Detect which cell encompasses the target text, then output its (x, y) center coordinate. 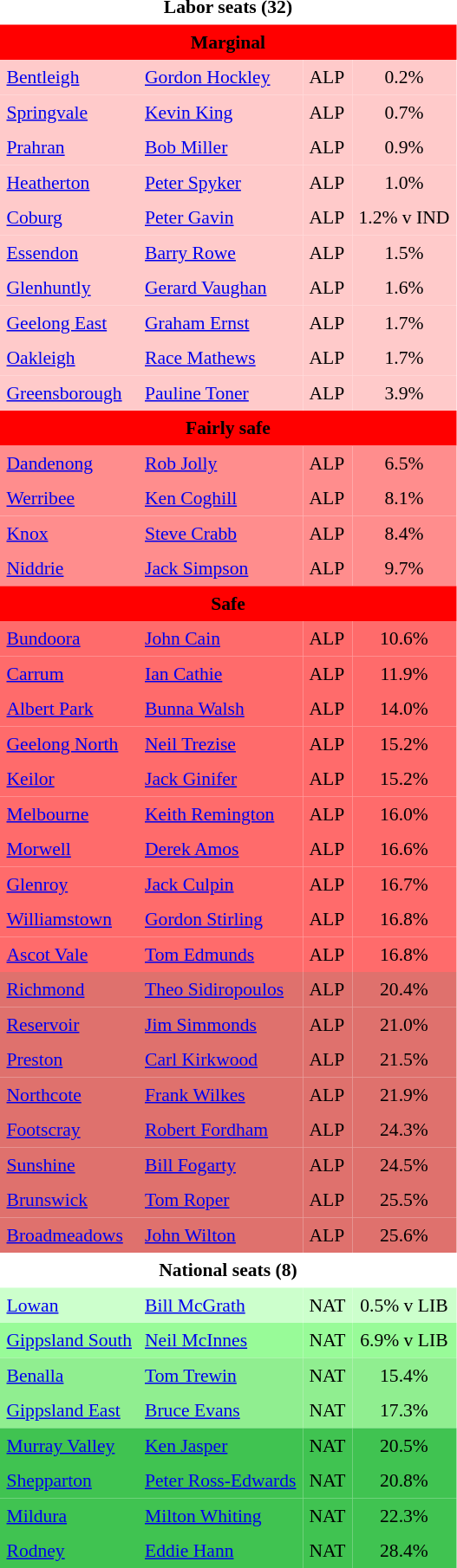
21.9% (404, 1094)
Knox (69, 533)
16.0% (404, 813)
Footscray (69, 1130)
Marginal (228, 42)
6.5% (404, 463)
Safe (228, 603)
Neil Trezise (220, 743)
Geelong East (69, 322)
Frank Wilkes (220, 1094)
8.4% (404, 533)
Graham Ernst (220, 322)
Keith Remington (220, 813)
Benalla (69, 1375)
Race Mathews (220, 358)
Northcote (69, 1094)
Gerard Vaughan (220, 288)
Richmond (69, 989)
10.6% (404, 638)
Jack Simpson (220, 568)
Murray Valley (69, 1445)
0.2% (404, 77)
Neil McInnes (220, 1340)
0.7% (404, 112)
24.3% (404, 1130)
Bob Miller (220, 147)
John Wilton (220, 1234)
14.0% (404, 709)
16.6% (404, 849)
Theo Sidiropoulos (220, 989)
Pauline Toner (220, 392)
Tom Roper (220, 1200)
8.1% (404, 498)
Milton Whiting (220, 1515)
Williamstown (69, 919)
Geelong North (69, 743)
0.9% (404, 147)
6.9% v LIB (404, 1340)
17.3% (404, 1410)
16.7% (404, 884)
Gordon Hockley (220, 77)
Rodney (69, 1551)
Jim Simmonds (220, 1024)
Broadmeadows (69, 1234)
Bill McGrath (220, 1305)
Robert Fordham (220, 1130)
Prahran (69, 147)
Brunswick (69, 1200)
Jack Culpin (220, 884)
Peter Spyker (220, 182)
21.5% (404, 1059)
20.5% (404, 1445)
Ian Cathie (220, 673)
National seats (8) (228, 1270)
1.5% (404, 252)
15.4% (404, 1375)
Bruce Evans (220, 1410)
Glenroy (69, 884)
Bill Fogarty (220, 1164)
Gordon Stirling (220, 919)
Niddrie (69, 568)
Eddie Hann (220, 1551)
Derek Amos (220, 849)
Rob Jolly (220, 463)
0.5% v LIB (404, 1305)
11.9% (404, 673)
Gippsland South (69, 1340)
22.3% (404, 1515)
Lowan (69, 1305)
Ken Jasper (220, 1445)
Carrum (69, 673)
Glenhuntly (69, 288)
1.2% v IND (404, 217)
Shepparton (69, 1481)
Bunna Walsh (220, 709)
Essendon (69, 252)
Ascot Vale (69, 954)
Carl Kirkwood (220, 1059)
Dandenong (69, 463)
Keilor (69, 779)
Peter Gavin (220, 217)
Coburg (69, 217)
Bundoora (69, 638)
Kevin King (220, 112)
Greensborough (69, 392)
Reservoir (69, 1024)
Barry Rowe (220, 252)
1.6% (404, 288)
Springvale (69, 112)
Sunshine (69, 1164)
Fairly safe (228, 428)
9.7% (404, 568)
Morwell (69, 849)
Gippsland East (69, 1410)
25.6% (404, 1234)
21.0% (404, 1024)
1.0% (404, 182)
Tom Trewin (220, 1375)
John Cain (220, 638)
Steve Crabb (220, 533)
Tom Edmunds (220, 954)
Peter Ross-Edwards (220, 1481)
28.4% (404, 1551)
Melbourne (69, 813)
20.4% (404, 989)
Albert Park (69, 709)
Ken Coghill (220, 498)
Preston (69, 1059)
3.9% (404, 392)
20.8% (404, 1481)
Oakleigh (69, 358)
Heatherton (69, 182)
Werribee (69, 498)
Bentleigh (69, 77)
25.5% (404, 1200)
Mildura (69, 1515)
24.5% (404, 1164)
Jack Ginifer (220, 779)
